Output the (x, y) coordinate of the center of the cell containing the given text.  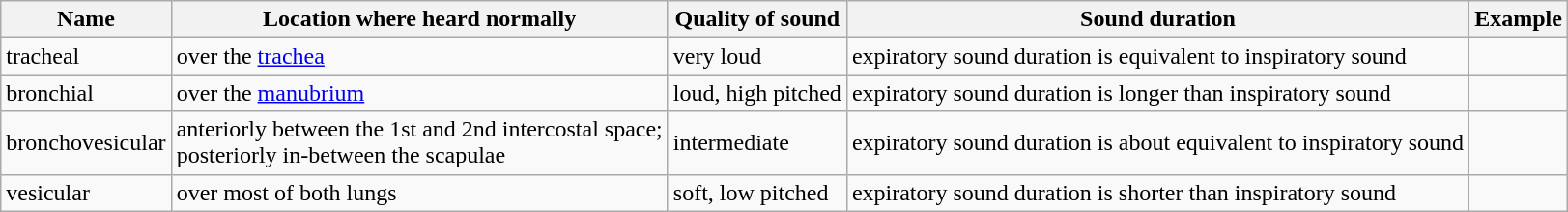
bronchovesicular (86, 143)
loud, high pitched (757, 93)
tracheal (86, 56)
expiratory sound duration is equivalent to inspiratory sound (1157, 56)
very loud (757, 56)
over the manubrium (419, 93)
Example (1519, 19)
intermediate (757, 143)
over the trachea (419, 56)
vesicular (86, 193)
Name (86, 19)
Sound duration (1157, 19)
anteriorly between the 1st and 2nd intercostal space;posteriorly in-between the scapulae (419, 143)
expiratory sound duration is about equivalent to inspiratory sound (1157, 143)
over most of both lungs (419, 193)
Quality of sound (757, 19)
expiratory sound duration is longer than inspiratory sound (1157, 93)
bronchial (86, 93)
Location where heard normally (419, 19)
soft, low pitched (757, 193)
expiratory sound duration is shorter than inspiratory sound (1157, 193)
